Return (X, Y) of the center of cell containing provided text 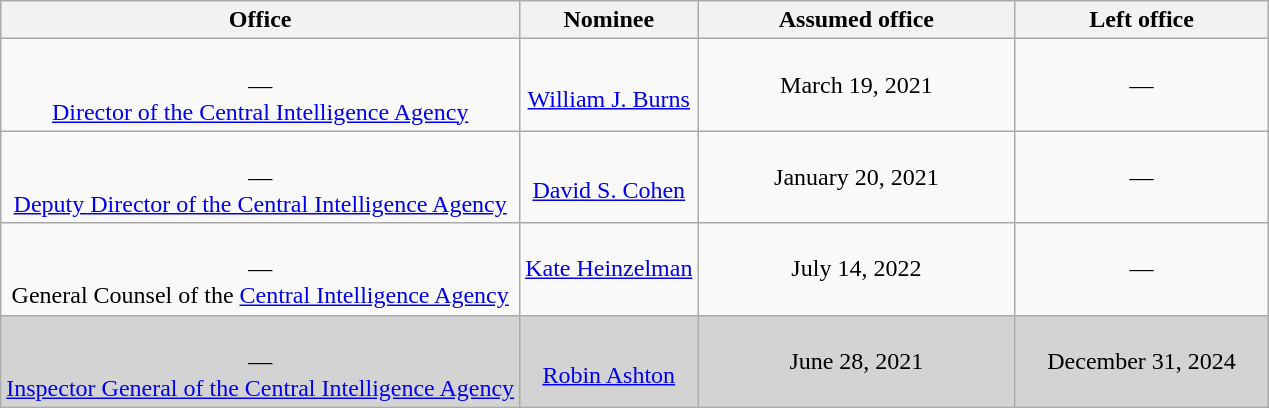
January 20, 2021 (856, 177)
Office (260, 20)
December 31, 2024 (1142, 361)
David S. Cohen (609, 177)
Kate Heinzelman (609, 269)
Left office (1142, 20)
—General Counsel of the Central Intelligence Agency (260, 269)
June 28, 2021 (856, 361)
—Deputy Director of the Central Intelligence Agency (260, 177)
—Director of the Central Intelligence Agency (260, 85)
Nominee (609, 20)
Robin Ashton (609, 361)
—Inspector General of the Central Intelligence Agency (260, 361)
July 14, 2022 (856, 269)
Assumed office (856, 20)
William J. Burns (609, 85)
March 19, 2021 (856, 85)
